Return [X, Y] of the center of cell containing provided text 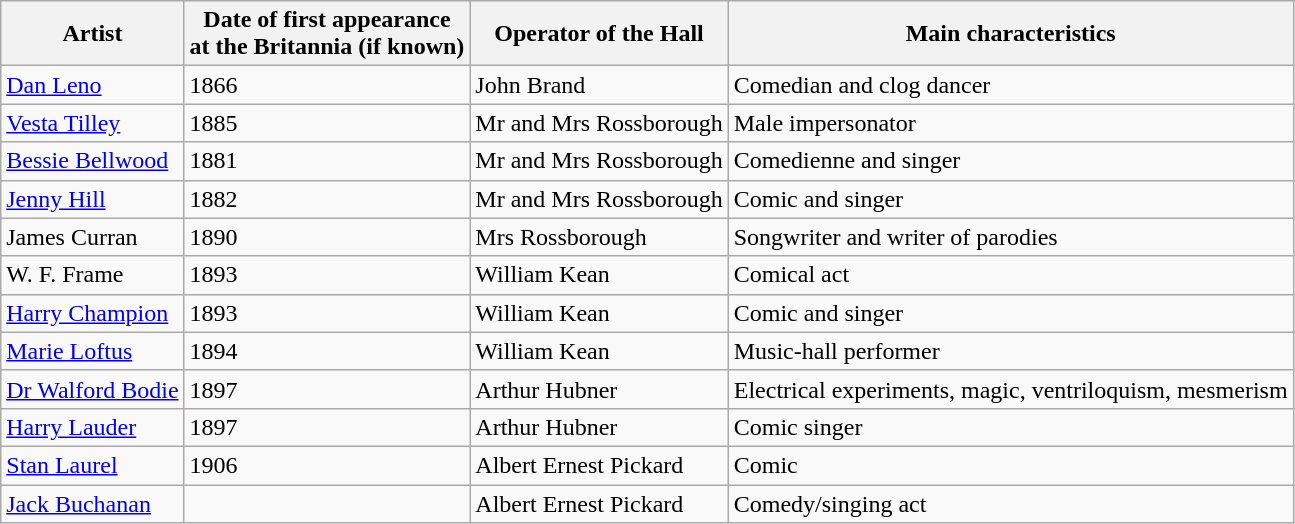
John Brand [599, 85]
Comic singer [1010, 427]
Songwriter and writer of parodies [1010, 237]
Date of first appearanceat the Britannia (if known) [327, 34]
Stan Laurel [92, 465]
1882 [327, 199]
Music-hall performer [1010, 351]
Comedian and clog dancer [1010, 85]
James Curran [92, 237]
1881 [327, 161]
Operator of the Hall [599, 34]
1890 [327, 237]
Dr Walford Bodie [92, 389]
Electrical experiments, magic, ventriloquism, mesmerism [1010, 389]
Marie Loftus [92, 351]
Vesta Tilley [92, 123]
Artist [92, 34]
Comedienne and singer [1010, 161]
Comic [1010, 465]
Comical act [1010, 275]
Mrs Rossborough [599, 237]
Jenny Hill [92, 199]
Male impersonator [1010, 123]
Harry Lauder [92, 427]
1885 [327, 123]
Comedy/singing act [1010, 503]
Jack Buchanan [92, 503]
Main characteristics [1010, 34]
1894 [327, 351]
Harry Champion [92, 313]
1906 [327, 465]
Bessie Bellwood [92, 161]
W. F. Frame [92, 275]
1866 [327, 85]
Dan Leno [92, 85]
